Search for the cell housing the specified text and yield its [x, y] center coordinate. 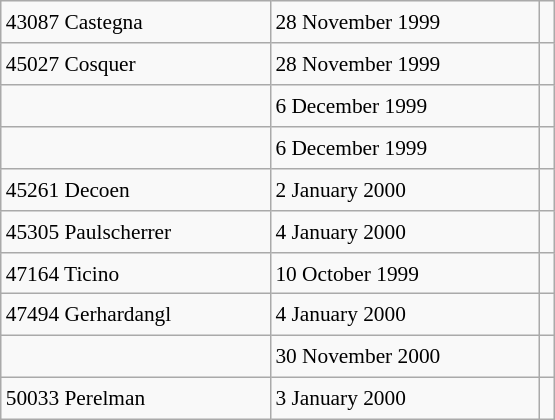
3 January 2000 [404, 399]
50033 Perelman [136, 399]
30 November 2000 [404, 357]
45305 Paulscherrer [136, 231]
2 January 2000 [404, 189]
45027 Cosquer [136, 64]
47494 Gerhardangl [136, 315]
10 October 1999 [404, 273]
47164 Ticino [136, 273]
45261 Decoen [136, 189]
43087 Castegna [136, 22]
